Detect which cell encompasses the target text, then output its (X, Y) center coordinate. 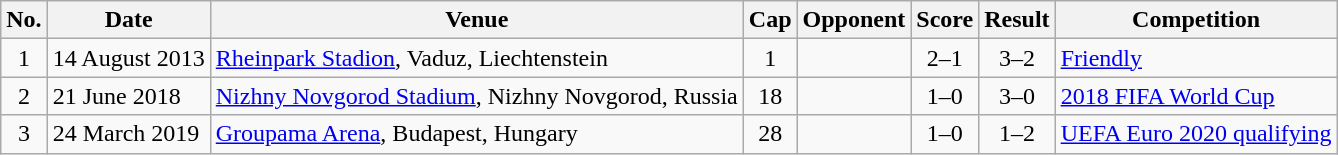
14 August 2013 (128, 58)
UEFA Euro 2020 qualifying (1196, 134)
Competition (1196, 20)
Result (1017, 20)
Nizhny Novgorod Stadium, Nizhny Novgorod, Russia (476, 96)
Groupama Arena, Budapest, Hungary (476, 134)
18 (770, 96)
Rheinpark Stadion, Vaduz, Liechtenstein (476, 58)
1–2 (1017, 134)
Opponent (854, 20)
No. (24, 20)
21 June 2018 (128, 96)
2 (24, 96)
Cap (770, 20)
Date (128, 20)
3 (24, 134)
3–0 (1017, 96)
2–1 (945, 58)
28 (770, 134)
Venue (476, 20)
Friendly (1196, 58)
Score (945, 20)
3–2 (1017, 58)
24 March 2019 (128, 134)
2018 FIFA World Cup (1196, 96)
